For the text-containing cell, return its midpoint in (x, y) coordinate format. 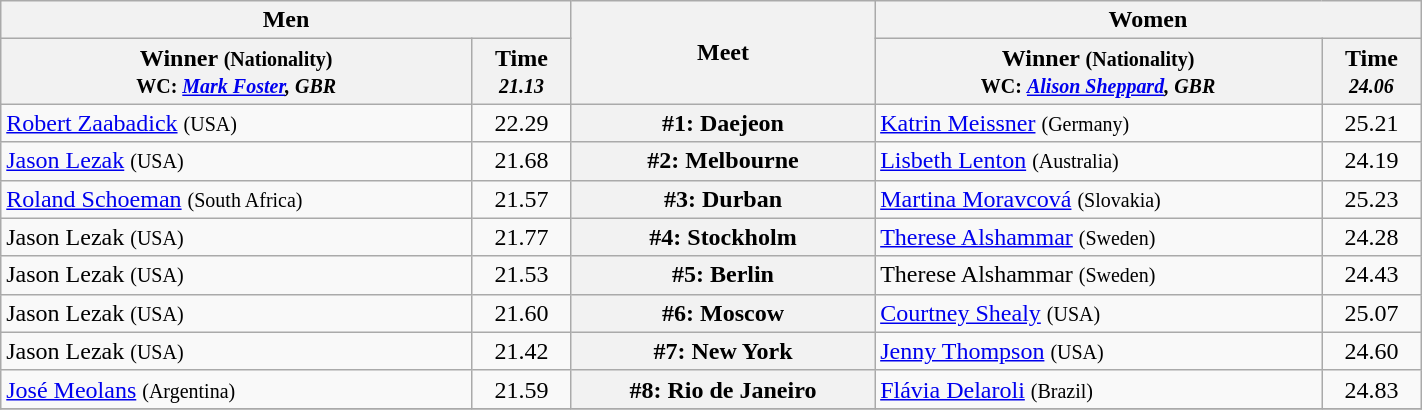
Katrin Meissner (Germany) (1098, 123)
Time 21.13 (522, 72)
24.83 (1372, 389)
25.07 (1372, 313)
#6: Moscow (722, 313)
24.43 (1372, 275)
#8: Rio de Janeiro (722, 389)
21.57 (522, 199)
#2: Melbourne (722, 161)
24.60 (1372, 351)
Time24.06 (1372, 72)
#1: Daejeon (722, 123)
Winner (Nationality) WC: Mark Foster, GBR (236, 72)
Martina Moravcová (Slovakia) (1098, 199)
Robert Zaabadick (USA) (236, 123)
José Meolans (Argentina) (236, 389)
21.68 (522, 161)
Roland Schoeman (South Africa) (236, 199)
Winner (Nationality)WC: Alison Sheppard, GBR (1098, 72)
21.59 (522, 389)
21.77 (522, 237)
Flávia Delaroli (Brazil) (1098, 389)
21.42 (522, 351)
24.19 (1372, 161)
25.21 (1372, 123)
#4: Stockholm (722, 237)
Meet (722, 52)
#7: New York (722, 351)
22.29 (522, 123)
24.28 (1372, 237)
#3: Durban (722, 199)
21.60 (522, 313)
Lisbeth Lenton (Australia) (1098, 161)
Women (1148, 20)
Men (286, 20)
Courtney Shealy (USA) (1098, 313)
25.23 (1372, 199)
21.53 (522, 275)
#5: Berlin (722, 275)
Jenny Thompson (USA) (1098, 351)
